Return the (x, y) coordinate for the center point of the cell that contains the specified text.  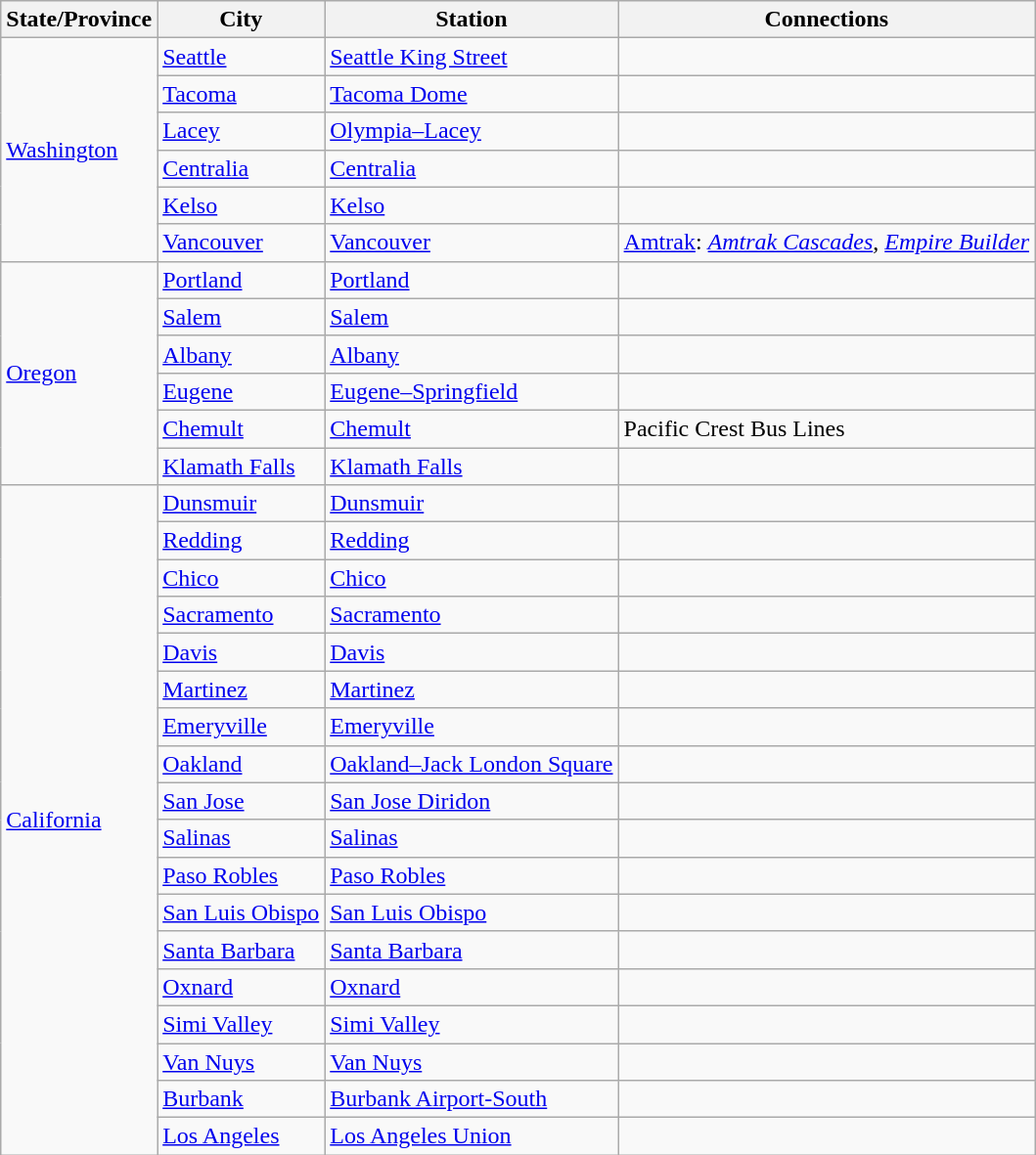
State/Province (79, 20)
Seattle (241, 57)
Connections (826, 20)
Pacific Crest Bus Lines (826, 428)
California (79, 820)
Seattle King Street (472, 57)
Oakland (241, 764)
Tacoma Dome (472, 94)
Burbank (241, 1099)
City (241, 20)
San Jose Diridon (472, 801)
Los Angeles (241, 1136)
Burbank Airport-South (472, 1099)
Tacoma (241, 94)
Oakland–Jack London Square (472, 764)
Amtrak: Amtrak Cascades, Empire Builder (826, 243)
Washington (79, 150)
San Jose (241, 801)
Olympia–Lacey (472, 131)
Lacey (241, 131)
Eugene (241, 391)
Los Angeles Union (472, 1136)
Oregon (79, 373)
Station (472, 20)
Eugene–Springfield (472, 391)
